Extract the [x, y] coordinate from the center of the cell holding the provided text.  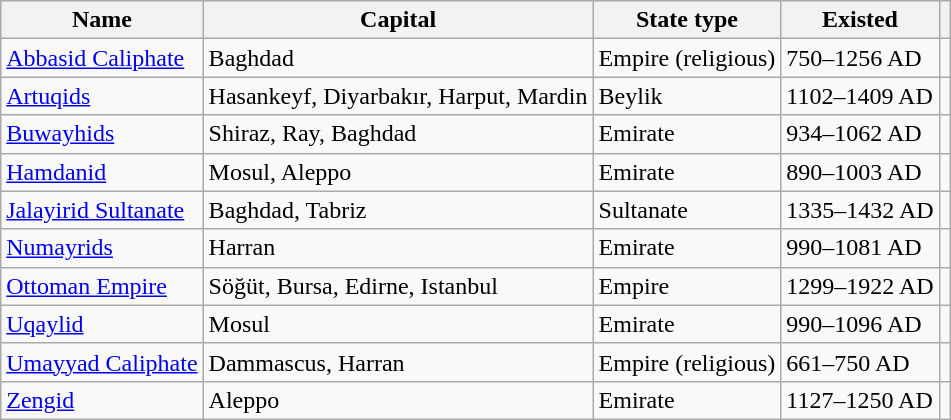
State type [687, 20]
Existed [860, 20]
1102–1409 AD [860, 96]
Sultanate [687, 210]
Aleppo [398, 400]
Capital [398, 20]
Uqaylid [102, 324]
Artuqids [102, 96]
990–1081 AD [860, 248]
Abbasid Caliphate [102, 58]
750–1256 AD [860, 58]
990–1096 AD [860, 324]
Shiraz, Ray, Baghdad [398, 134]
661–750 AD [860, 362]
890–1003 AD [860, 172]
1299–1922 AD [860, 286]
934–1062 AD [860, 134]
Zengid [102, 400]
Harran [398, 248]
Ottoman Empire [102, 286]
Beylik [687, 96]
Baghdad, Tabriz [398, 210]
Hamdanid [102, 172]
Baghdad [398, 58]
1335–1432 AD [860, 210]
Empire [687, 286]
Jalayirid Sultanate [102, 210]
Hasankeyf, Diyarbakır, Harput, Mardin [398, 96]
Buwayhids [102, 134]
Name [102, 20]
Numayrids [102, 248]
Umayyad Caliphate [102, 362]
Dammascus, Harran [398, 362]
Mosul, Aleppo [398, 172]
1127–1250 AD [860, 400]
Mosul [398, 324]
Söğüt, Bursa, Edirne, Istanbul [398, 286]
